Pinpoint the cell where the given text exists, returning its (x, y) midpoint coordinate. 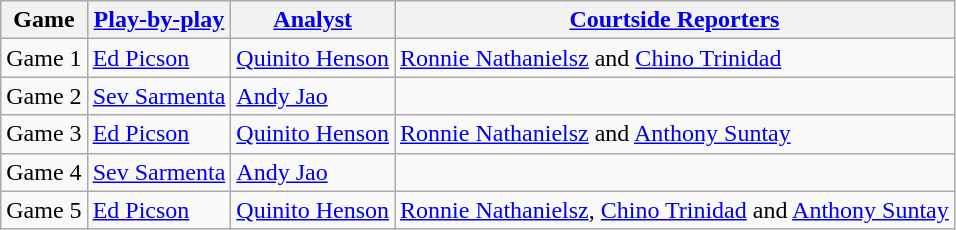
Courtside Reporters (675, 20)
Ronnie Nathanielsz and Chino Trinidad (675, 58)
Ronnie Nathanielsz, Chino Trinidad and Anthony Suntay (675, 210)
Play-by-play (159, 20)
Game 2 (44, 96)
Game 3 (44, 134)
Analyst (313, 20)
Game 4 (44, 172)
Game (44, 20)
Ronnie Nathanielsz and Anthony Suntay (675, 134)
Game 1 (44, 58)
Game 5 (44, 210)
